Search for the cell housing the specified text and yield its [x, y] center coordinate. 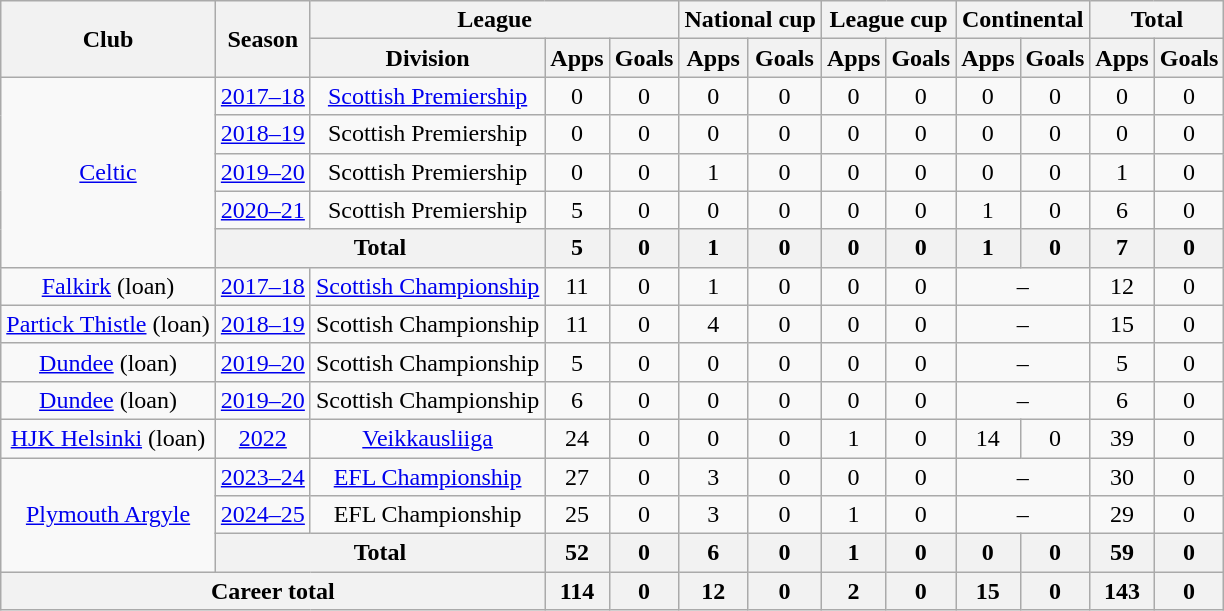
7 [1122, 248]
59 [1122, 553]
Plymouth Argyle [108, 515]
2023–24 [262, 477]
Celtic [108, 172]
30 [1122, 477]
29 [1122, 515]
143 [1122, 591]
2024–25 [262, 515]
52 [577, 553]
Season [262, 39]
Career total [273, 591]
Continental [1023, 20]
2020–21 [262, 210]
Partick Thistle (loan) [108, 324]
27 [577, 477]
Veikkausliiga [427, 438]
League [494, 20]
Falkirk (loan) [108, 286]
2022 [262, 438]
Division [427, 58]
Club [108, 39]
25 [577, 515]
4 [713, 324]
HJK Helsinki (loan) [108, 438]
2 [853, 591]
National cup [750, 20]
24 [577, 438]
League cup [888, 20]
114 [577, 591]
14 [988, 438]
39 [1122, 438]
